Detect which cell encompasses the target text, then output its [x, y] center coordinate. 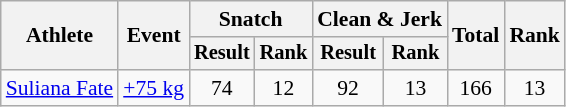
Athlete [60, 36]
+75 kg [154, 88]
Clean & Jerk [380, 19]
74 [222, 88]
166 [476, 88]
Suliana Fate [60, 88]
Snatch [250, 19]
12 [284, 88]
Total [476, 36]
92 [348, 88]
Event [154, 36]
